Return the (x, y) coordinate for the center point of the cell that contains the specified text.  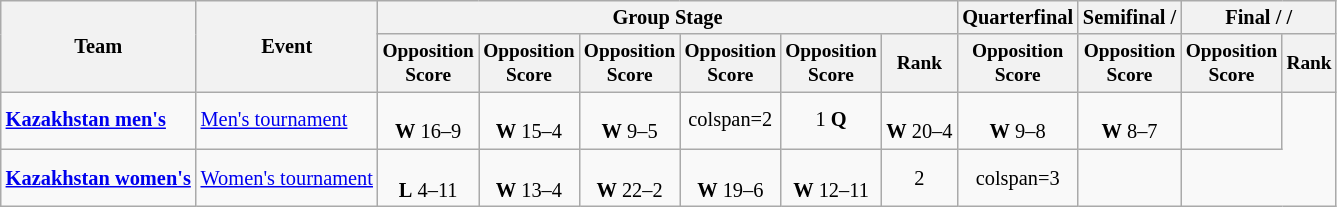
W 15–4 (530, 120)
colspan=3 (1018, 178)
2 (919, 178)
W 20–4 (919, 120)
L 4–11 (428, 178)
Kazakhstan women's (98, 178)
Final / / (1258, 17)
Team (98, 46)
W 16–9 (428, 120)
1 Q (832, 120)
Event (287, 46)
W 9–5 (630, 120)
Semifinal / (1130, 17)
W 9–8 (1018, 120)
W 13–4 (530, 178)
W 22–2 (630, 178)
colspan=2 (730, 120)
W 8–7 (1130, 120)
Men's tournament (287, 120)
Group Stage (668, 17)
Quarterfinal (1018, 17)
W 19–6 (730, 178)
Kazakhstan men's (98, 120)
Women's tournament (287, 178)
W 12–11 (832, 178)
